Locate the cell with the specified text and output its (X, Y) center coordinate. 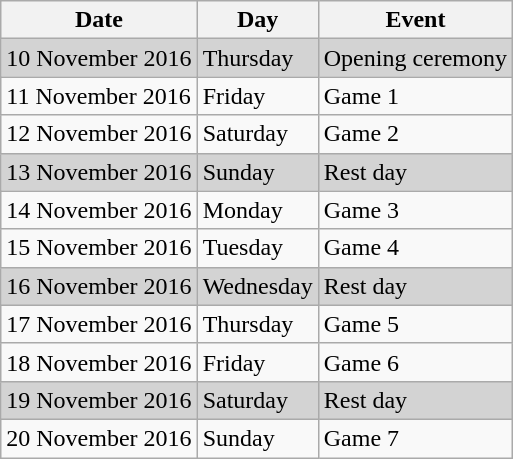
Game 6 (415, 362)
14 November 2016 (99, 210)
20 November 2016 (99, 438)
12 November 2016 (99, 134)
Day (258, 20)
Game 2 (415, 134)
Date (99, 20)
Opening ceremony (415, 58)
11 November 2016 (99, 96)
Game 1 (415, 96)
18 November 2016 (99, 362)
Game 4 (415, 248)
Wednesday (258, 286)
16 November 2016 (99, 286)
Game 7 (415, 438)
19 November 2016 (99, 400)
Tuesday (258, 248)
Monday (258, 210)
10 November 2016 (99, 58)
Game 3 (415, 210)
13 November 2016 (99, 172)
Event (415, 20)
17 November 2016 (99, 324)
15 November 2016 (99, 248)
Game 5 (415, 324)
